Capture the cell that displays the provided text and extract its (x, y) central coordinate. 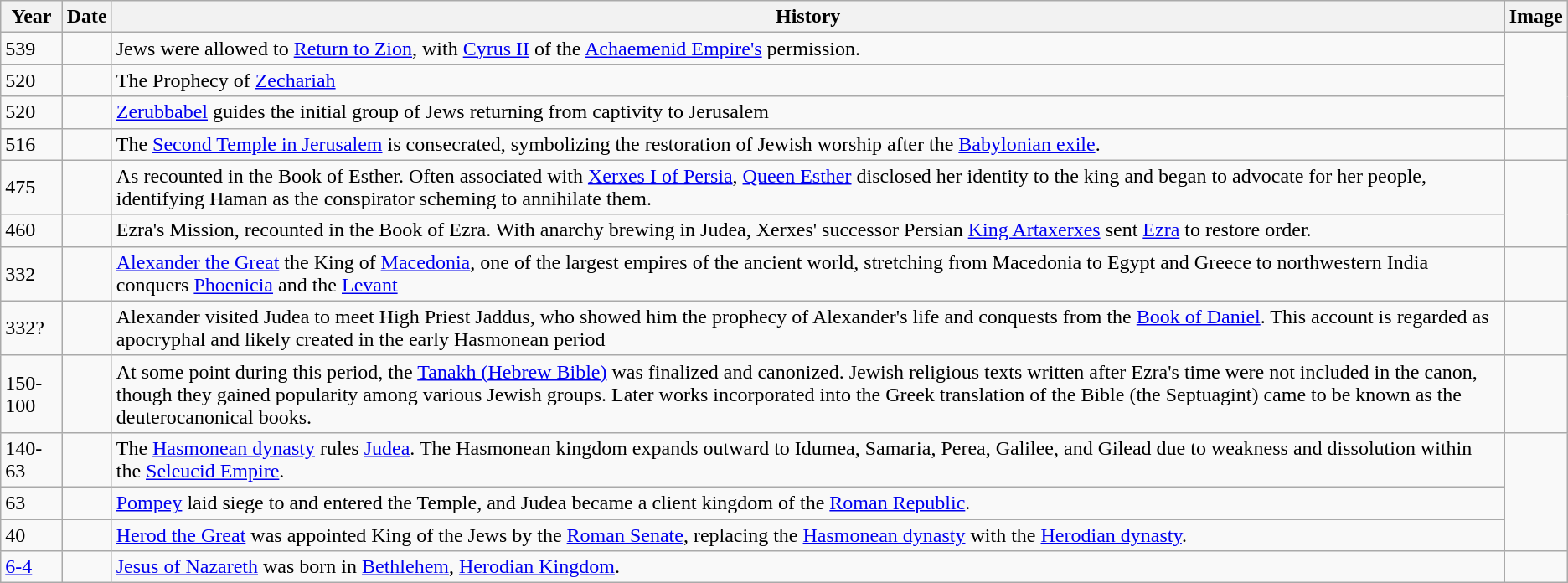
150-100 (32, 394)
460 (32, 230)
Herod the Great was appointed King of the Jews by the Roman Senate, replacing the Hasmonean dynasty with the Herodian dynasty. (807, 535)
475 (32, 188)
The Second Temple in Jerusalem is consecrated, symbolizing the restoration of Jewish worship after the Babylonian exile. (807, 144)
Jesus of Nazareth was born in Bethlehem, Herodian Kingdom. (807, 567)
6-4 (32, 567)
History (807, 17)
516 (32, 144)
Jews were allowed to Return to Zion, with Cyrus II of the Achaemenid Empire's permission. (807, 49)
Pompey laid siege to and entered the Temple, and Judea became a client kingdom of the Roman Republic. (807, 503)
Ezra's Mission, recounted in the Book of Ezra. With anarchy brewing in Judea, Xerxes' successor Persian King Artaxerxes sent Ezra to restore order. (807, 230)
332 (32, 273)
Year (32, 17)
332? (32, 328)
Image (1536, 17)
The Prophecy of Zechariah (807, 80)
539 (32, 49)
40 (32, 535)
63 (32, 503)
Date (87, 17)
Zerubbabel guides the initial group of Jews returning from captivity to Jerusalem (807, 112)
140-63 (32, 459)
